Locate the cell with the specified text and output its (X, Y) center coordinate. 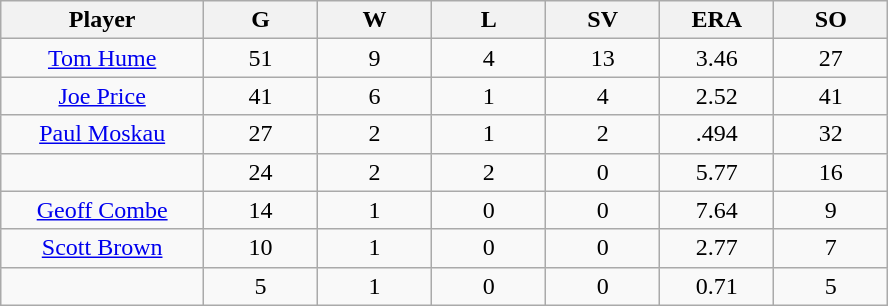
Player (102, 20)
Geoff Combe (102, 210)
L (489, 20)
5.77 (717, 172)
.494 (717, 134)
32 (831, 134)
16 (831, 172)
3.46 (717, 58)
G (261, 20)
51 (261, 58)
7.64 (717, 210)
7 (831, 248)
0.71 (717, 286)
SV (603, 20)
2.77 (717, 248)
24 (261, 172)
W (375, 20)
13 (603, 58)
6 (375, 96)
ERA (717, 20)
Scott Brown (102, 248)
10 (261, 248)
14 (261, 210)
SO (831, 20)
Tom Hume (102, 58)
2.52 (717, 96)
Joe Price (102, 96)
Paul Moskau (102, 134)
